Provide the (x, y) coordinate of the cell's center where the given text is located.  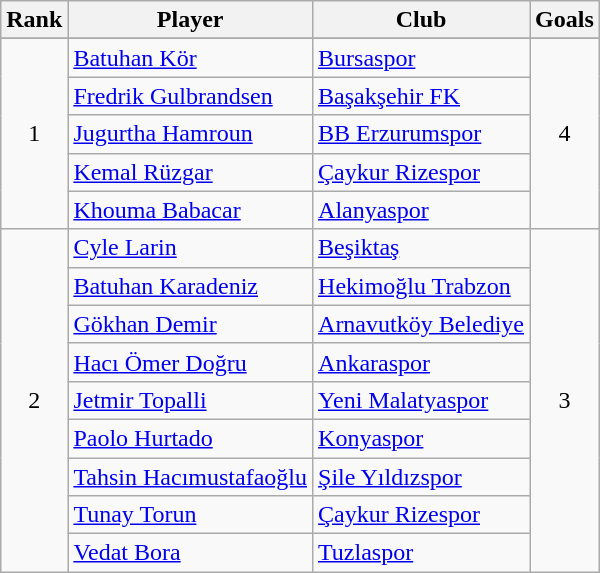
Club (422, 20)
Batuhan Karadeniz (190, 286)
Rank (34, 20)
Cyle Larin (190, 248)
Tahsin Hacımustafaoğlu (190, 477)
Beşiktaş (422, 248)
Goals (565, 20)
Player (190, 20)
Arnavutköy Belediye (422, 324)
Batuhan Kör (190, 58)
Tunay Torun (190, 515)
Paolo Hurtado (190, 438)
Ankaraspor (422, 362)
Fredrik Gulbrandsen (190, 96)
Bursaspor (422, 58)
Gökhan Demir (190, 324)
Kemal Rüzgar (190, 172)
Alanyaspor (422, 210)
Jugurtha Hamroun (190, 134)
Başakşehir FK (422, 96)
4 (565, 134)
Vedat Bora (190, 553)
Şile Yıldızspor (422, 477)
Khouma Babacar (190, 210)
Hacı Ömer Doğru (190, 362)
2 (34, 400)
Hekimoğlu Trabzon (422, 286)
3 (565, 400)
Jetmir Topalli (190, 400)
Konyaspor (422, 438)
BB Erzurumspor (422, 134)
Tuzlaspor (422, 553)
Yeni Malatyaspor (422, 400)
1 (34, 134)
